Return [X, Y] of the center of cell containing provided text 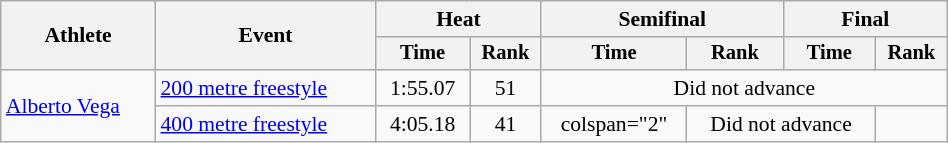
Heat [459, 19]
Athlete [78, 36]
4:05.18 [423, 124]
Final [865, 19]
51 [506, 88]
colspan="2" [614, 124]
400 metre freestyle [265, 124]
200 metre freestyle [265, 88]
Alberto Vega [78, 106]
Semifinal [662, 19]
41 [506, 124]
Event [265, 36]
1:55.07 [423, 88]
